Extract the (x, y) coordinate from the center of the cell holding the provided text.  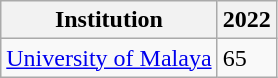
Institution (109, 20)
2022 (246, 20)
University of Malaya (109, 58)
65 (246, 58)
